Pinpoint the cell where the given text exists, returning its (x, y) midpoint coordinate. 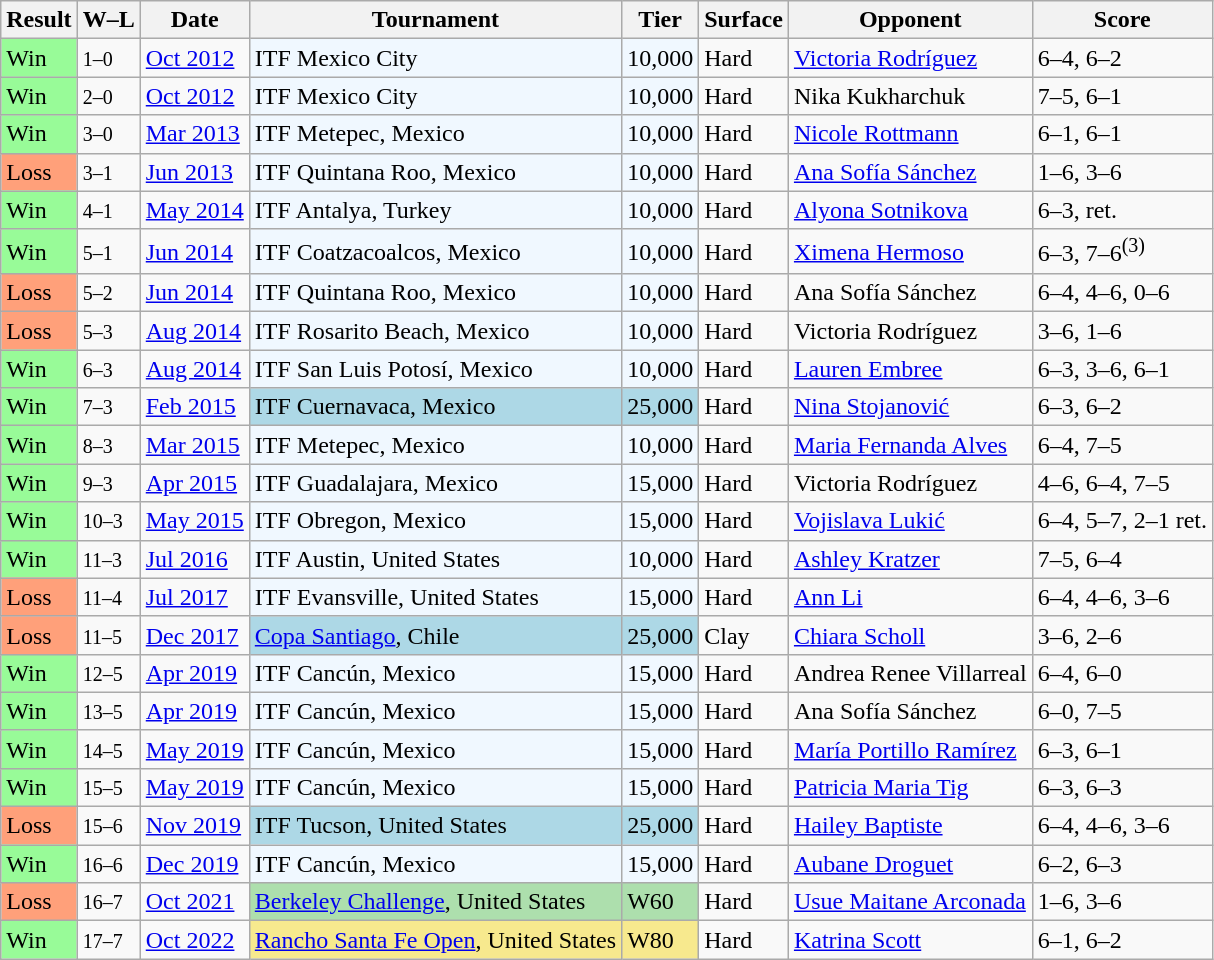
Result (39, 20)
6–2, 6–3 (1122, 864)
6–3 (108, 369)
Nov 2019 (194, 826)
Nina Stojanović (910, 407)
Jul 2017 (194, 597)
ITF Obregon, Mexico (435, 521)
3–0 (108, 134)
ITF Austin, United States (435, 559)
Alyona Sotnikova (910, 210)
Date (194, 20)
Chiara Scholl (910, 635)
Oct 2021 (194, 902)
6–4, 5–7, 2–1 ret. (1122, 521)
ITF Tucson, United States (435, 826)
11–3 (108, 559)
5–1 (108, 252)
6–1, 6–1 (1122, 134)
16–6 (108, 864)
5–3 (108, 331)
15–6 (108, 826)
8–3 (108, 445)
Feb 2015 (194, 407)
Hailey Baptiste (910, 826)
Vojislava Lukić (910, 521)
13–5 (108, 711)
W80 (660, 940)
Dec 2017 (194, 635)
Maria Fernanda Alves (910, 445)
ITF Rosarito Beach, Mexico (435, 331)
ITF Coatzacoalcos, Mexico (435, 252)
12–5 (108, 673)
1–0 (108, 58)
6–3, 3–6, 6–1 (1122, 369)
Tier (660, 20)
6–1, 6–2 (1122, 940)
W60 (660, 902)
Lauren Embree (910, 369)
Score (1122, 20)
2–0 (108, 96)
Dec 2019 (194, 864)
6–4, 6–2 (1122, 58)
Ximena Hermoso (910, 252)
6–0, 7–5 (1122, 711)
6–4, 7–5 (1122, 445)
14–5 (108, 749)
María Portillo Ramírez (910, 749)
ITF Antalya, Turkey (435, 210)
Nicole Rottmann (910, 134)
Clay (744, 635)
15–5 (108, 787)
9–3 (108, 483)
Surface (744, 20)
6–3, 6–3 (1122, 787)
4–1 (108, 210)
6–4, 4–6, 0–6 (1122, 293)
Apr 2015 (194, 483)
Berkeley Challenge, United States (435, 902)
Patricia Maria Tig (910, 787)
W–L (108, 20)
Jun 2013 (194, 172)
Usue Maitane Arconada (910, 902)
10–3 (108, 521)
Aubane Droguet (910, 864)
3–1 (108, 172)
7–5, 6–1 (1122, 96)
Ann Li (910, 597)
ITF Evansville, United States (435, 597)
6–3, 6–2 (1122, 407)
May 2015 (194, 521)
Opponent (910, 20)
6–4, 6–0 (1122, 673)
3–6, 2–6 (1122, 635)
Copa Santiago, Chile (435, 635)
6–3, 6–1 (1122, 749)
Oct 2022 (194, 940)
Andrea Renee Villarreal (910, 673)
7–5, 6–4 (1122, 559)
3–6, 1–6 (1122, 331)
Tournament (435, 20)
6–3, 7–6(3) (1122, 252)
17–7 (108, 940)
Katrina Scott (910, 940)
16–7 (108, 902)
6–3, ret. (1122, 210)
Mar 2015 (194, 445)
ITF Guadalajara, Mexico (435, 483)
5–2 (108, 293)
ITF San Luis Potosí, Mexico (435, 369)
May 2014 (194, 210)
Ashley Kratzer (910, 559)
7–3 (108, 407)
Rancho Santa Fe Open, United States (435, 940)
Nika Kukharchuk (910, 96)
Mar 2013 (194, 134)
11–4 (108, 597)
Jul 2016 (194, 559)
ITF Cuernavaca, Mexico (435, 407)
11–5 (108, 635)
4–6, 6–4, 7–5 (1122, 483)
